Provide the [x, y] coordinate of the cell's center where the given text is located.  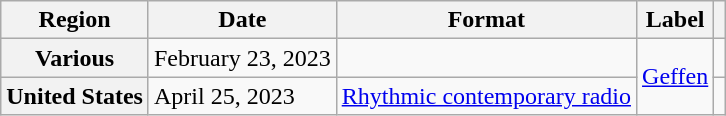
Format [486, 20]
Region [75, 20]
February 23, 2023 [242, 58]
Various [75, 58]
April 25, 2023 [242, 96]
Label [676, 20]
Rhythmic contemporary radio [486, 96]
Geffen [676, 77]
Date [242, 20]
United States [75, 96]
